Determine the [x, y] coordinate at the center of the cell enclosing the given text.  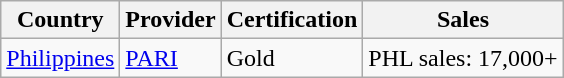
Philippines [60, 58]
Certification [292, 20]
PHL sales: 17,000+ [463, 58]
Sales [463, 20]
Country [60, 20]
Gold [292, 58]
Provider [170, 20]
PARI [170, 58]
